Pinpoint the cell where the given text exists, returning its (x, y) midpoint coordinate. 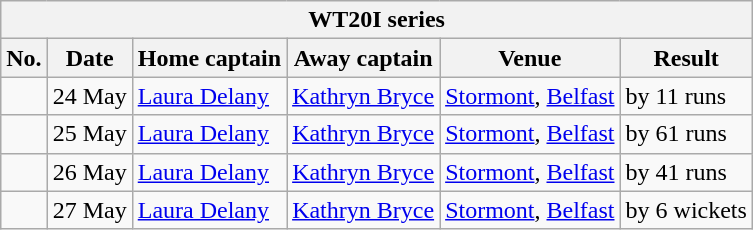
Result (686, 58)
Away captain (364, 58)
25 May (90, 134)
WT20I series (377, 20)
26 May (90, 172)
Venue (530, 58)
No. (24, 58)
by 11 runs (686, 96)
by 41 runs (686, 172)
Home captain (209, 58)
27 May (90, 210)
Date (90, 58)
by 61 runs (686, 134)
24 May (90, 96)
by 6 wickets (686, 210)
